Output the (X, Y) coordinate of the center of the cell containing the given text.  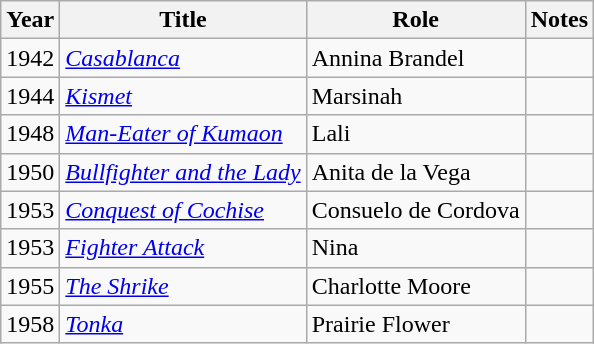
Bullfighter and the Lady (183, 172)
Marsinah (416, 96)
Charlotte Moore (416, 286)
Anita de la Vega (416, 172)
1944 (30, 96)
1942 (30, 58)
1955 (30, 286)
1950 (30, 172)
Man-Eater of Kumaon (183, 134)
Casablanca (183, 58)
1948 (30, 134)
Conquest of Cochise (183, 210)
Kismet (183, 96)
1958 (30, 324)
Fighter Attack (183, 248)
Prairie Flower (416, 324)
Lali (416, 134)
Annina Brandel (416, 58)
Notes (559, 20)
Title (183, 20)
Year (30, 20)
Tonka (183, 324)
Role (416, 20)
The Shrike (183, 286)
Consuelo de Cordova (416, 210)
Nina (416, 248)
